Identify which cell holds the provided text, then report its [X, Y] central coordinate. 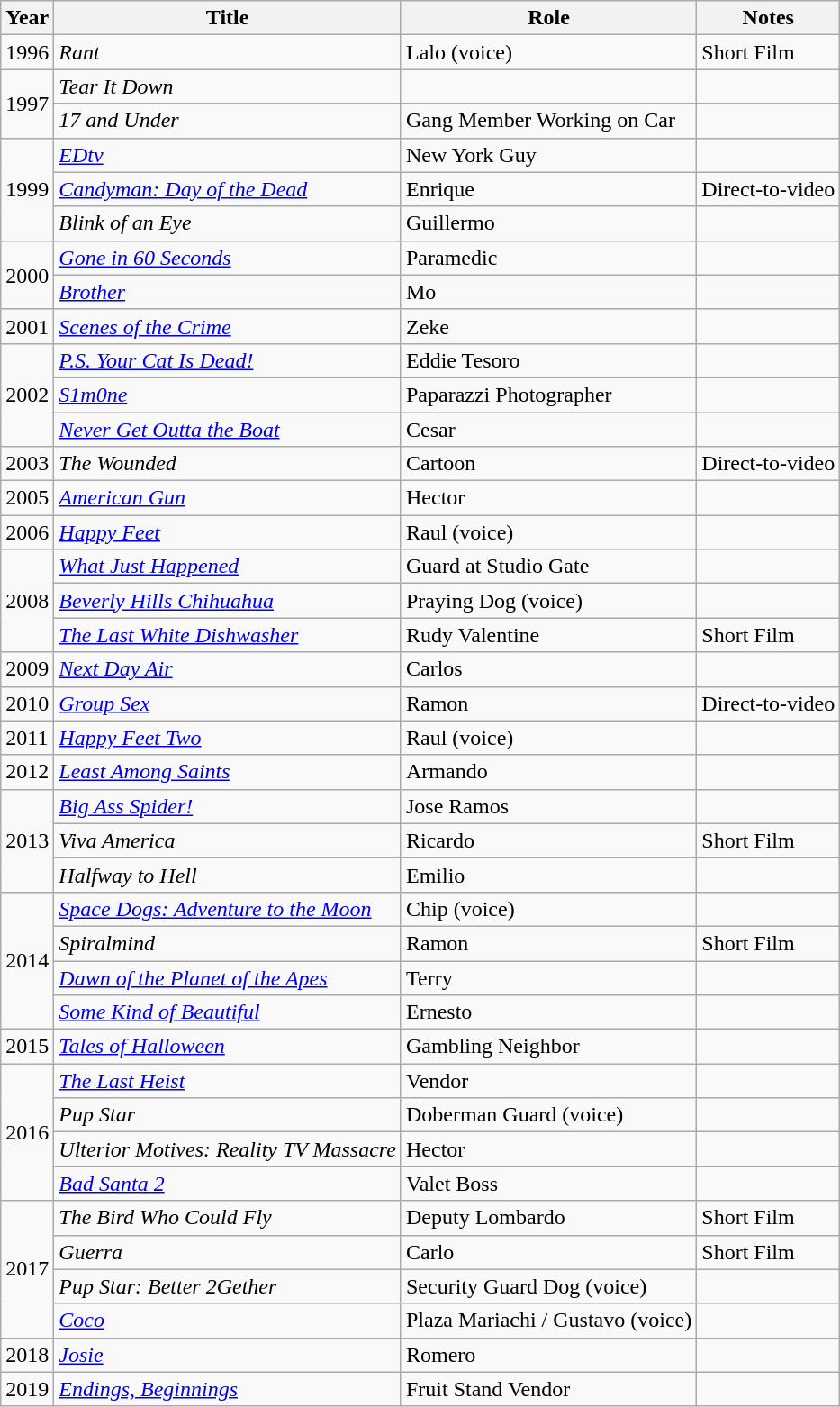
2008 [27, 601]
Ernesto [548, 1012]
Eddie Tesoro [548, 360]
2017 [27, 1269]
Deputy Lombardo [548, 1218]
Group Sex [228, 703]
Space Dogs: Adventure to the Moon [228, 909]
Title [228, 18]
Josie [228, 1355]
Paparazzi Photographer [548, 395]
Coco [228, 1321]
Gambling Neighbor [548, 1047]
Notes [769, 18]
Emilio [548, 875]
Romero [548, 1355]
Enrique [548, 189]
The Last Heist [228, 1081]
Paramedic [548, 258]
2009 [27, 669]
What Just Happened [228, 567]
Role [548, 18]
2015 [27, 1047]
P.S. Your Cat Is Dead! [228, 360]
Guillermo [548, 223]
Blink of an Eye [228, 223]
Lalo (voice) [548, 52]
2016 [27, 1132]
Praying Dog (voice) [548, 601]
Cartoon [548, 464]
Candyman: Day of the Dead [228, 189]
Carlo [548, 1252]
Halfway to Hell [228, 875]
Endings, Beginnings [228, 1389]
Tales of Halloween [228, 1047]
Cesar [548, 430]
Next Day Air [228, 669]
1997 [27, 104]
Valet Boss [548, 1184]
Ulterior Motives: Reality TV Massacre [228, 1149]
Carlos [548, 669]
Mo [548, 292]
Chip (voice) [548, 909]
2000 [27, 275]
Guerra [228, 1252]
Terry [548, 977]
2002 [27, 395]
Pup Star [228, 1115]
1999 [27, 189]
The Bird Who Could Fly [228, 1218]
New York Guy [548, 155]
Ricardo [548, 840]
Gone in 60 Seconds [228, 258]
Dawn of the Planet of the Apes [228, 977]
1996 [27, 52]
Big Ass Spider! [228, 806]
Least Among Saints [228, 772]
2005 [27, 498]
Year [27, 18]
Happy Feet Two [228, 738]
2018 [27, 1355]
EDtv [228, 155]
2001 [27, 326]
Never Get Outta the Boat [228, 430]
2019 [27, 1389]
2014 [27, 960]
Scenes of the Crime [228, 326]
Zeke [548, 326]
Brother [228, 292]
Guard at Studio Gate [548, 567]
The Last White Dishwasher [228, 635]
2010 [27, 703]
Vendor [548, 1081]
2003 [27, 464]
Beverly Hills Chihuahua [228, 601]
Doberman Guard (voice) [548, 1115]
Plaza Mariachi / Gustavo (voice) [548, 1321]
2006 [27, 532]
Armando [548, 772]
Viva America [228, 840]
Pup Star: Better 2Gether [228, 1286]
17 and Under [228, 121]
The Wounded [228, 464]
Rudy Valentine [548, 635]
Bad Santa 2 [228, 1184]
Security Guard Dog (voice) [548, 1286]
Jose Ramos [548, 806]
2013 [27, 840]
2011 [27, 738]
American Gun [228, 498]
Tear It Down [228, 86]
Some Kind of Beautiful [228, 1012]
2012 [27, 772]
Happy Feet [228, 532]
S1m0ne [228, 395]
Gang Member Working on Car [548, 121]
Rant [228, 52]
Fruit Stand Vendor [548, 1389]
Spiralmind [228, 943]
